Detect which cell encompasses the target text, then output its [x, y] center coordinate. 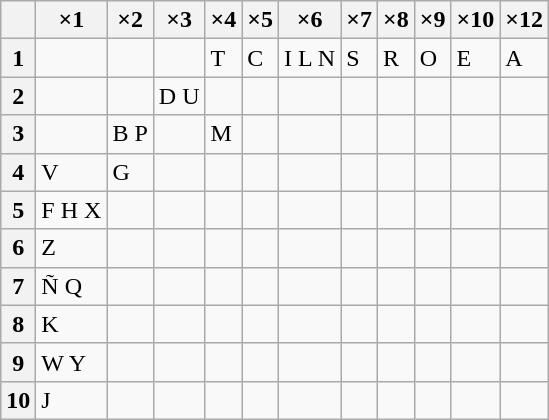
F H X [72, 210]
1 [18, 58]
O [432, 58]
J [72, 400]
×5 [260, 20]
×1 [72, 20]
E [476, 58]
Ñ Q [72, 286]
×3 [179, 20]
6 [18, 248]
R [396, 58]
C [260, 58]
W Y [72, 362]
10 [18, 400]
×2 [130, 20]
×4 [224, 20]
D U [179, 96]
×9 [432, 20]
V [72, 172]
I L N [310, 58]
×10 [476, 20]
K [72, 324]
7 [18, 286]
×12 [524, 20]
×7 [360, 20]
8 [18, 324]
5 [18, 210]
B P [130, 134]
9 [18, 362]
2 [18, 96]
T [224, 58]
×6 [310, 20]
A [524, 58]
4 [18, 172]
Z [72, 248]
×8 [396, 20]
M [224, 134]
3 [18, 134]
S [360, 58]
G [130, 172]
